Search for the cell housing the specified text and yield its [x, y] center coordinate. 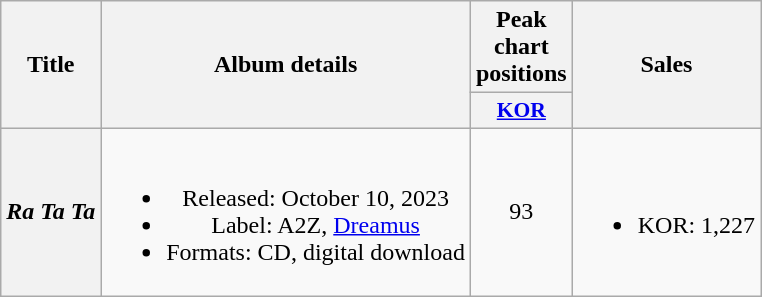
Ra Ta Ta [51, 212]
KOR [521, 111]
Album details [286, 65]
Title [51, 65]
Released: October 10, 2023Label: A2Z, DreamusFormats: CD, digital download [286, 212]
93 [521, 212]
KOR: 1,227 [666, 212]
Peak chart positions [521, 47]
Sales [666, 65]
